Provide the [X, Y] coordinate of the cell's center where the given text is located.  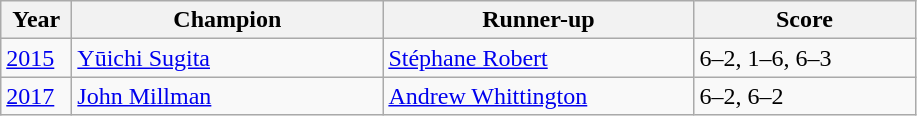
Score [804, 20]
Yūichi Sugita [228, 58]
2017 [36, 96]
John Millman [228, 96]
2015 [36, 58]
6–2, 1–6, 6–3 [804, 58]
Champion [228, 20]
Runner-up [538, 20]
Stéphane Robert [538, 58]
Year [36, 20]
Andrew Whittington [538, 96]
6–2, 6–2 [804, 96]
